Scan for the cell matching the given text and deliver its [X, Y] coordinate at center. 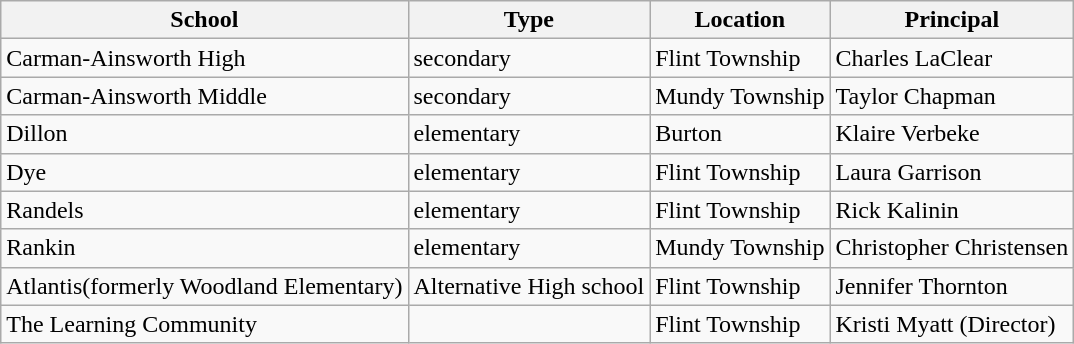
Type [529, 20]
Kristi Myatt (Director) [952, 324]
The Learning Community [204, 324]
School [204, 20]
Jennifer Thornton [952, 286]
Laura Garrison [952, 172]
Atlantis(formerly Woodland Elementary) [204, 286]
Taylor Chapman [952, 96]
Randels [204, 210]
Carman-Ainsworth Middle [204, 96]
Dillon [204, 134]
Rankin [204, 248]
Charles LaClear [952, 58]
Principal [952, 20]
Burton [740, 134]
Alternative High school [529, 286]
Carman-Ainsworth High [204, 58]
Rick Kalinin [952, 210]
Location [740, 20]
Dye [204, 172]
Klaire Verbeke [952, 134]
Christopher Christensen [952, 248]
